Detect which cell encompasses the target text, then output its [x, y] center coordinate. 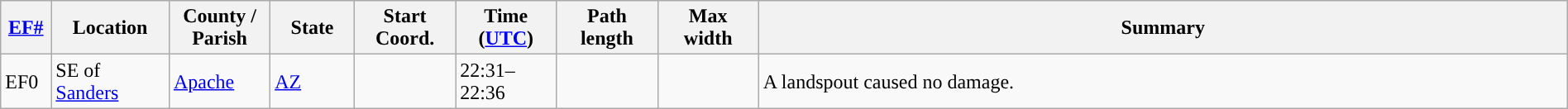
Max width [708, 28]
Path length [607, 28]
County / Parish [219, 28]
Time (UTC) [506, 28]
State [313, 28]
EF0 [26, 81]
AZ [313, 81]
Start Coord. [404, 28]
A landspout caused no damage. [1163, 81]
EF# [26, 28]
22:31–22:36 [506, 81]
Apache [219, 81]
Summary [1163, 28]
Location [111, 28]
SE of Sanders [111, 81]
